Locate the cell with the specified text and output its [x, y] center coordinate. 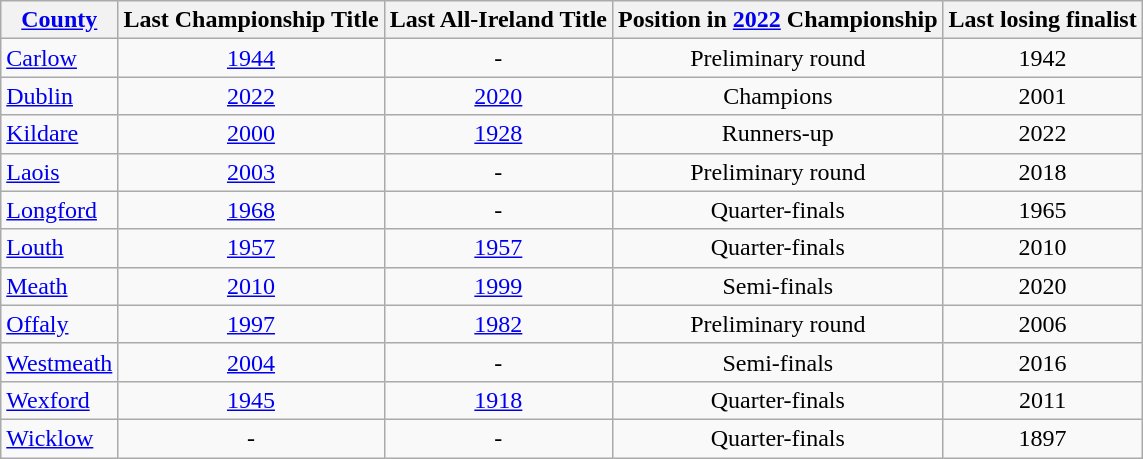
2016 [1042, 362]
Laois [60, 172]
Offaly [60, 324]
Westmeath [60, 362]
Runners-up [778, 134]
2003 [251, 172]
Wexford [60, 400]
1942 [1042, 58]
2001 [1042, 96]
Longford [60, 210]
Dublin [60, 96]
1968 [251, 210]
1918 [498, 400]
2011 [1042, 400]
1897 [1042, 438]
Last Championship Title [251, 20]
1945 [251, 400]
2018 [1042, 172]
1997 [251, 324]
1965 [1042, 210]
2006 [1042, 324]
Last losing finalist [1042, 20]
1999 [498, 286]
Louth [60, 248]
1928 [498, 134]
Kildare [60, 134]
Wicklow [60, 438]
Last All-Ireland Title [498, 20]
Meath [60, 286]
Carlow [60, 58]
1944 [251, 58]
County [60, 20]
2004 [251, 362]
2000 [251, 134]
Position in 2022 Championship [778, 20]
1982 [498, 324]
Champions [778, 96]
